Capture the cell that displays the provided text and extract its (x, y) central coordinate. 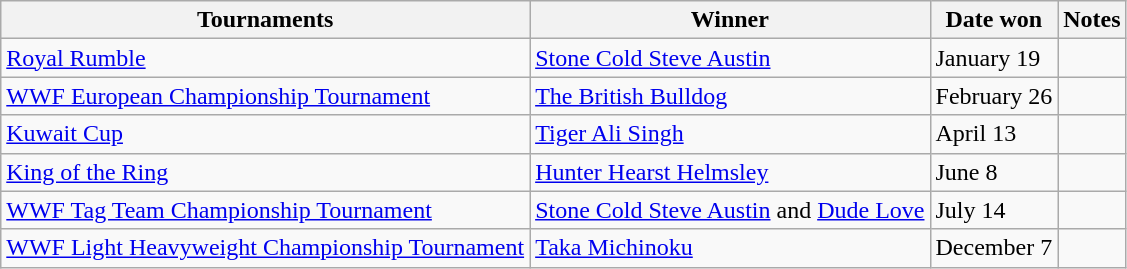
July 14 (994, 210)
The British Bulldog (730, 96)
WWF Light Heavyweight Championship Tournament (266, 248)
February 26 (994, 96)
Stone Cold Steve Austin and Dude Love (730, 210)
Date won (994, 20)
Stone Cold Steve Austin (730, 58)
Royal Rumble (266, 58)
April 13 (994, 134)
Winner (730, 20)
King of the Ring (266, 172)
WWF Tag Team Championship Tournament (266, 210)
Kuwait Cup (266, 134)
June 8 (994, 172)
Hunter Hearst Helmsley (730, 172)
Notes (1092, 20)
Taka Michinoku (730, 248)
Tiger Ali Singh (730, 134)
Tournaments (266, 20)
WWF European Championship Tournament (266, 96)
January 19 (994, 58)
December 7 (994, 248)
